Capture the cell that displays the provided text and extract its [x, y] central coordinate. 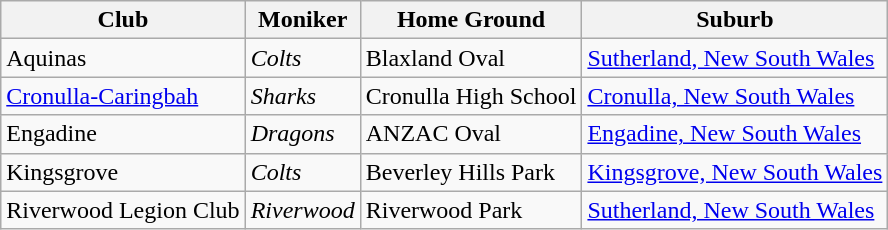
Home Ground [471, 20]
Beverley Hills Park [471, 172]
Kingsgrove, New South Wales [735, 172]
Aquinas [123, 58]
Suburb [735, 20]
Engadine [123, 134]
Kingsgrove [123, 172]
Sharks [302, 96]
Engadine, New South Wales [735, 134]
ANZAC Oval [471, 134]
Blaxland Oval [471, 58]
Cronulla-Caringbah [123, 96]
Riverwood Legion Club [123, 210]
Dragons [302, 134]
Moniker [302, 20]
Cronulla High School [471, 96]
Riverwood [302, 210]
Cronulla, New South Wales [735, 96]
Riverwood Park [471, 210]
Club [123, 20]
